Capture the cell that displays the provided text and extract its (X, Y) central coordinate. 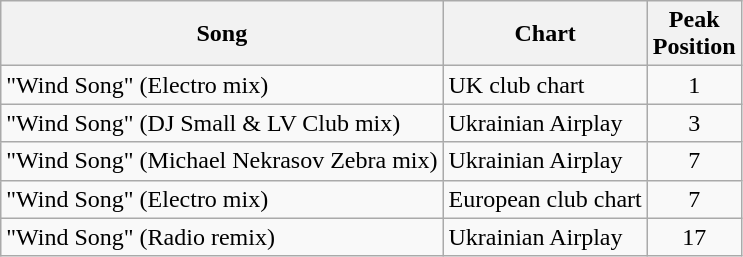
European club chart (545, 199)
UK club chart (545, 85)
"Wind Song" (DJ Small & LV Club mix) (222, 123)
PeakPosition (694, 34)
1 (694, 85)
"Wind Song" (Michael Nekrasov Zebra mix) (222, 161)
Song (222, 34)
"Wind Song" (Radio remix) (222, 237)
17 (694, 237)
3 (694, 123)
Chart (545, 34)
